Determine the (x, y) coordinate at the center of the cell enclosing the given text.  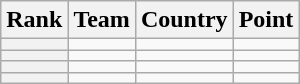
Country (184, 20)
Point (266, 20)
Team (102, 20)
Rank (34, 20)
